Search for the cell housing the specified text and yield its (x, y) center coordinate. 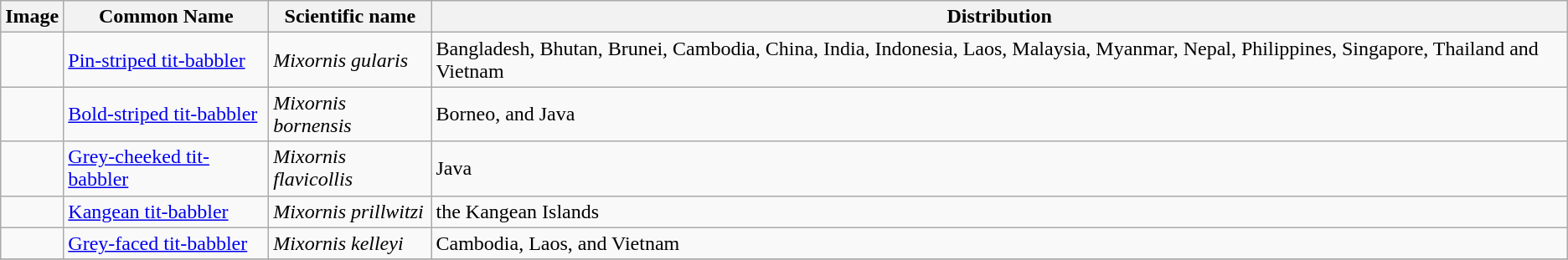
Bold-striped tit-babbler (166, 114)
Borneo, and Java (999, 114)
Grey-cheeked tit-babbler (166, 169)
Grey-faced tit-babbler (166, 243)
the Kangean Islands (999, 212)
Mixornis prillwitzi (350, 212)
Mixornis kelleyi (350, 243)
Cambodia, Laos, and Vietnam (999, 243)
Mixornis gularis (350, 60)
Image (32, 17)
Scientific name (350, 17)
Distribution (999, 17)
Mixornis bornensis (350, 114)
Java (999, 169)
Mixornis flavicollis (350, 169)
Kangean tit-babbler (166, 212)
Common Name (166, 17)
Bangladesh, Bhutan, Brunei, Cambodia, China, India, Indonesia, Laos, Malaysia, Myanmar, Nepal, Philippines, Singapore, Thailand and Vietnam (999, 60)
Pin-striped tit-babbler (166, 60)
